For the text-containing cell, return its midpoint in [X, Y] coordinate format. 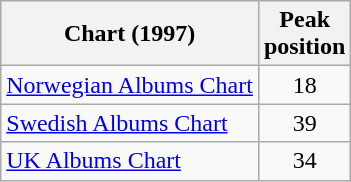
34 [304, 161]
Peakposition [304, 34]
UK Albums Chart [130, 161]
Norwegian Albums Chart [130, 85]
Chart (1997) [130, 34]
Swedish Albums Chart [130, 123]
18 [304, 85]
39 [304, 123]
